Scan for the cell matching the given text and deliver its [x, y] coordinate at center. 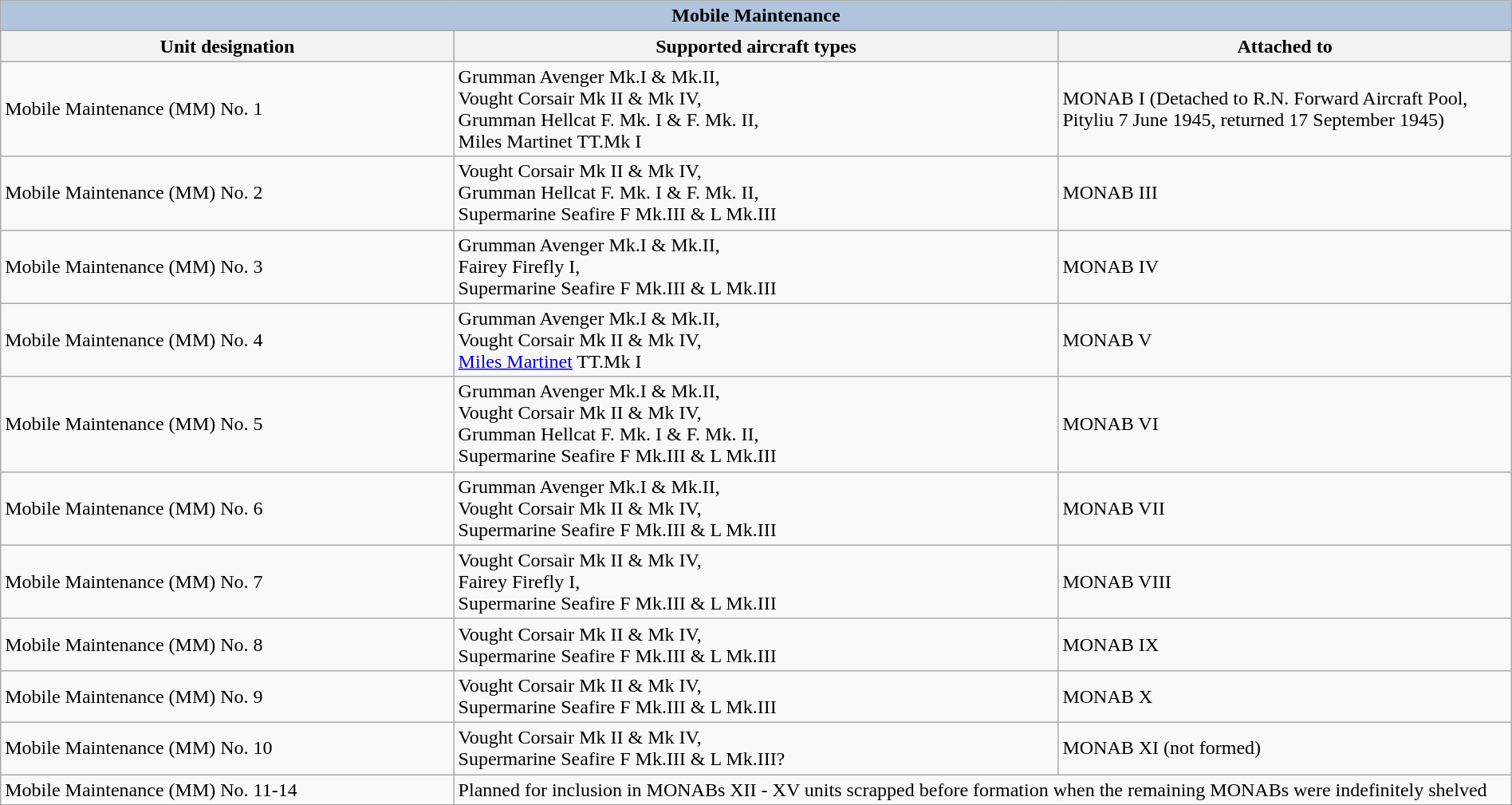
MONAB III [1285, 193]
Vought Corsair Mk II & Mk IV,Grumman Hellcat F. Mk. I & F. Mk. II,Supermarine Seafire F Mk.III & L Mk.III [756, 193]
Mobile Maintenance (MM) No. 11-14 [227, 789]
MONAB VI [1285, 424]
Attached to [1285, 46]
Grumman Avenger Mk.I & Mk.II,Vought Corsair Mk II & Mk IV,Supermarine Seafire F Mk.III & L Mk.III [756, 508]
Mobile Maintenance (MM) No. 3 [227, 266]
Mobile Maintenance (MM) No. 2 [227, 193]
Grumman Avenger Mk.I & Mk.II,Vought Corsair Mk II & Mk IV,Grumman Hellcat F. Mk. I & F. Mk. II,Supermarine Seafire F Mk.III & L Mk.III [756, 424]
Mobile Maintenance (MM) No. 6 [227, 508]
Grumman Avenger Mk.I & Mk.II,Vought Corsair Mk II & Mk IV,Miles Martinet TT.Mk I [756, 340]
Grumman Avenger Mk.I & Mk.II,Fairey Firefly I,Supermarine Seafire F Mk.III & L Mk.III [756, 266]
Grumman Avenger Mk.I & Mk.II,Vought Corsair Mk II & Mk IV,Grumman Hellcat F. Mk. I & F. Mk. II,Miles Martinet TT.Mk I [756, 109]
Mobile Maintenance (MM) No. 1 [227, 109]
Planned for inclusion in MONABs XII - XV units scrapped before formation when the remaining MONABs were indefinitely shelved [982, 789]
MONAB XI (not formed) [1285, 748]
MONAB X [1285, 696]
Mobile Maintenance (MM) No. 7 [227, 582]
Mobile Maintenance (MM) No. 9 [227, 696]
Vought Corsair Mk II & Mk IV,Fairey Firefly I,Supermarine Seafire F Mk.III & L Mk.III [756, 582]
Mobile Maintenance (MM) No. 4 [227, 340]
MONAB IV [1285, 266]
MONAB IX [1285, 645]
MONAB VIII [1285, 582]
Vought Corsair Mk II & Mk IV,Supermarine Seafire F Mk.III & L Mk.III? [756, 748]
MONAB I (Detached to R.N. Forward Aircraft Pool, Pityliu 7 June 1945, returned 17 September 1945) [1285, 109]
Unit designation [227, 46]
Mobile Maintenance [756, 16]
MONAB V [1285, 340]
MONAB VII [1285, 508]
Mobile Maintenance (MM) No. 8 [227, 645]
Mobile Maintenance (MM) No. 5 [227, 424]
Supported aircraft types [756, 46]
Mobile Maintenance (MM) No. 10 [227, 748]
